Output the [x, y] coordinate of the center of the cell containing the given text.  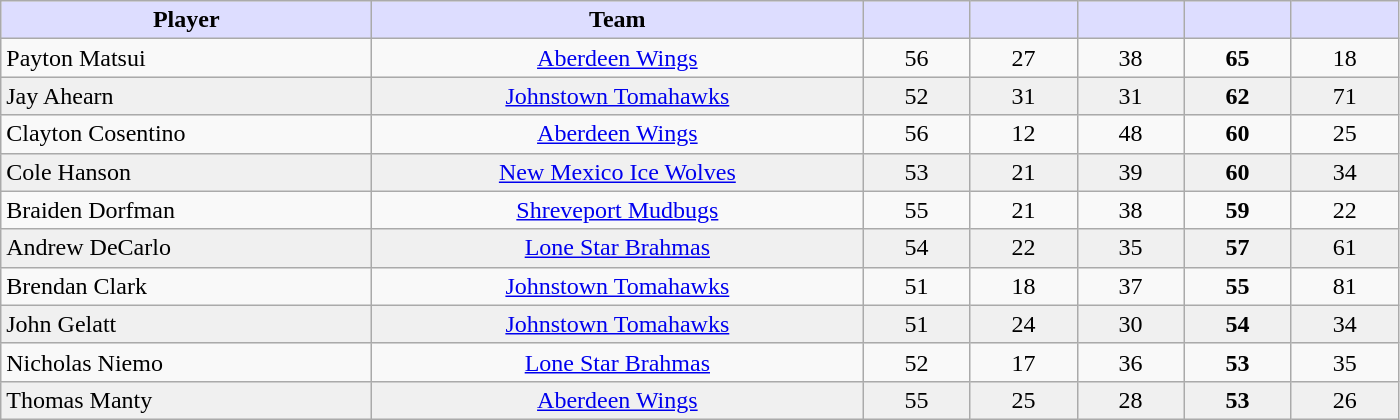
26 [1344, 400]
Braiden Dorfman [186, 210]
Nicholas Niemo [186, 362]
John Gelatt [186, 324]
Brendan Clark [186, 286]
71 [1344, 96]
28 [1130, 400]
36 [1130, 362]
New Mexico Ice Wolves [618, 172]
30 [1130, 324]
Team [618, 20]
Shreveport Mudbugs [618, 210]
Player [186, 20]
Cole Hanson [186, 172]
24 [1024, 324]
57 [1238, 248]
48 [1130, 134]
37 [1130, 286]
Thomas Manty [186, 400]
81 [1344, 286]
59 [1238, 210]
Clayton Cosentino [186, 134]
62 [1238, 96]
Jay Ahearn [186, 96]
65 [1238, 58]
61 [1344, 248]
Payton Matsui [186, 58]
39 [1130, 172]
12 [1024, 134]
Andrew DeCarlo [186, 248]
27 [1024, 58]
17 [1024, 362]
